Extract the (X, Y) coordinate from the center of the cell holding the provided text.  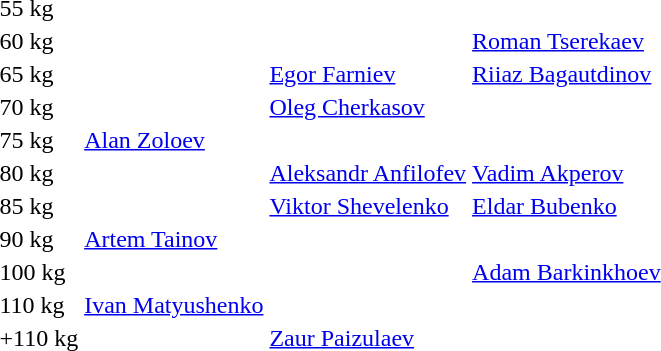
Ivan Matyushenko (174, 305)
Viktor Shevelenko (368, 206)
Alan Zoloev (174, 140)
Artem Tainov (174, 239)
Egor Farniev (368, 74)
Oleg Cherkasov (368, 107)
Aleksandr Anfilofev (368, 173)
